Detect which cell encompasses the target text, then output its [X, Y] center coordinate. 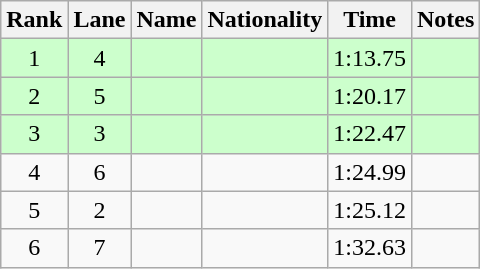
1:22.47 [370, 134]
Rank [34, 20]
Name [166, 20]
7 [100, 248]
Notes [445, 20]
1:13.75 [370, 58]
1:24.99 [370, 172]
1:32.63 [370, 248]
Nationality [265, 20]
Lane [100, 20]
1 [34, 58]
1:20.17 [370, 96]
Time [370, 20]
1:25.12 [370, 210]
